Provide the (x, y) coordinate of the cell's center where the given text is located.  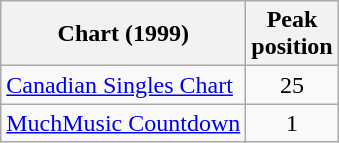
MuchMusic Countdown (124, 123)
Peakposition (292, 34)
Canadian Singles Chart (124, 85)
1 (292, 123)
Chart (1999) (124, 34)
25 (292, 85)
